From the cell containing the given text, extract its center point as (x, y) coordinate. 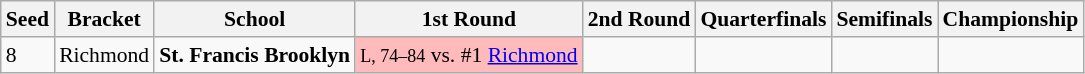
1st Round (468, 19)
8 (28, 55)
Semifinals (884, 19)
2nd Round (640, 19)
Richmond (104, 55)
Seed (28, 19)
School (254, 19)
Bracket (104, 19)
Quarterfinals (763, 19)
St. Francis Brooklyn (254, 55)
L, 74–84 vs. #1 Richmond (468, 55)
Championship (1011, 19)
